Output the (x, y) coordinate of the center of the cell containing the given text.  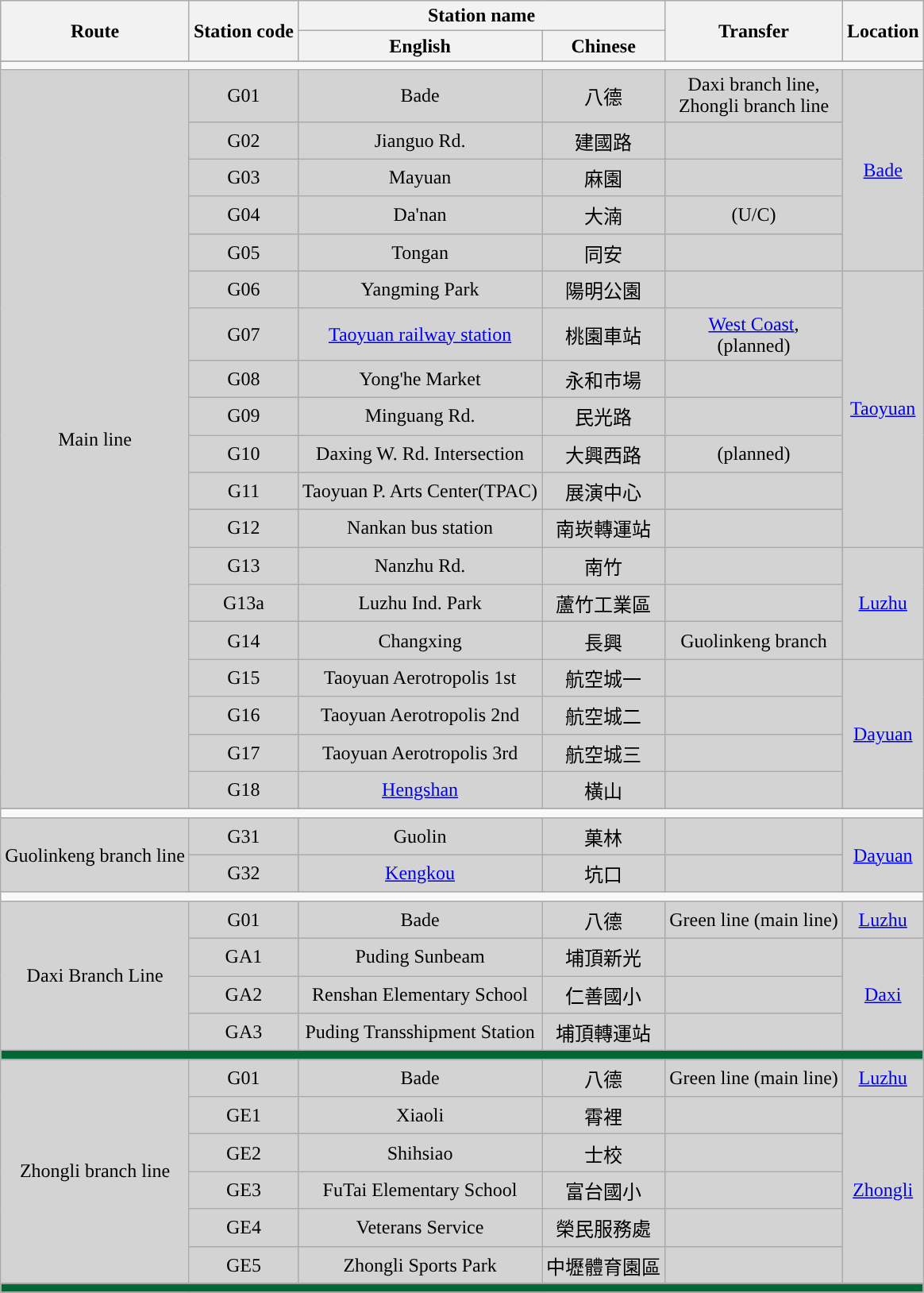
Puding Transshipment Station (419, 1032)
Daxi Branch Line (95, 975)
Xiaoli (419, 1115)
航空城二 (603, 715)
埔頂新光 (603, 956)
Taoyuan Aerotropolis 3rd (419, 753)
GE1 (243, 1115)
Location (883, 31)
G10 (243, 454)
Daxi branch line,Zhongli branch line (754, 95)
士校 (603, 1153)
G15 (243, 678)
West Coast, (planned) (754, 334)
G32 (243, 874)
展演中心 (603, 491)
Yangming Park (419, 289)
坑口 (603, 874)
GA1 (243, 956)
G17 (243, 753)
菓林 (603, 836)
Renshan Elementary School (419, 994)
Route (95, 31)
航空城一 (603, 678)
蘆竹工業區 (603, 604)
English (419, 46)
Zhongli branch line (95, 1171)
Yong'he Market (419, 378)
Shihsiao (419, 1153)
Veterans Service (419, 1228)
G14 (243, 640)
G13a (243, 604)
橫山 (603, 789)
Zhongli (883, 1190)
Changxing (419, 640)
民光路 (603, 416)
G08 (243, 378)
Transfer (754, 31)
富台國小 (603, 1190)
Tongan (419, 253)
Kengkou (419, 874)
大興西路 (603, 454)
Taoyuan P. Arts Center(TPAC) (419, 491)
Main line (95, 439)
桃園車站 (603, 334)
GE4 (243, 1228)
大湳 (603, 214)
G16 (243, 715)
Da'nan (419, 214)
埔頂轉運站 (603, 1032)
G04 (243, 214)
Guolinkeng branch line (95, 855)
Zhongli Sports Park (419, 1264)
Daxing W. Rd. Intersection (419, 454)
長興 (603, 640)
中壢體育園區 (603, 1264)
GE3 (243, 1190)
G07 (243, 334)
Station name (481, 16)
Hengshan (419, 789)
G06 (243, 289)
Taoyuan (883, 408)
Jianguo Rd. (419, 140)
仁善國小 (603, 994)
霄裡 (603, 1115)
G02 (243, 140)
G13 (243, 565)
GA2 (243, 994)
建國路 (603, 140)
GE5 (243, 1264)
(planned) (754, 454)
Nanzhu Rd. (419, 565)
GA3 (243, 1032)
同安 (603, 253)
Luzhu Ind. Park (419, 604)
G05 (243, 253)
Guolinkeng branch (754, 640)
Station code (243, 31)
Nankan bus station (419, 529)
G31 (243, 836)
Puding Sunbeam (419, 956)
Taoyuan Aerotropolis 2nd (419, 715)
Mayuan (419, 178)
麻園 (603, 178)
Chinese (603, 46)
G09 (243, 416)
(U/C) (754, 214)
G18 (243, 789)
G03 (243, 178)
GE2 (243, 1153)
Minguang Rd. (419, 416)
G12 (243, 529)
南崁轉運站 (603, 529)
FuTai Elementary School (419, 1190)
航空城三 (603, 753)
Taoyuan Aerotropolis 1st (419, 678)
榮民服務處 (603, 1228)
南竹 (603, 565)
Guolin (419, 836)
G11 (243, 491)
Daxi (883, 994)
永和市場 (603, 378)
陽明公園 (603, 289)
Taoyuan railway station (419, 334)
